Scan for the cell matching the given text and deliver its [X, Y] coordinate at center. 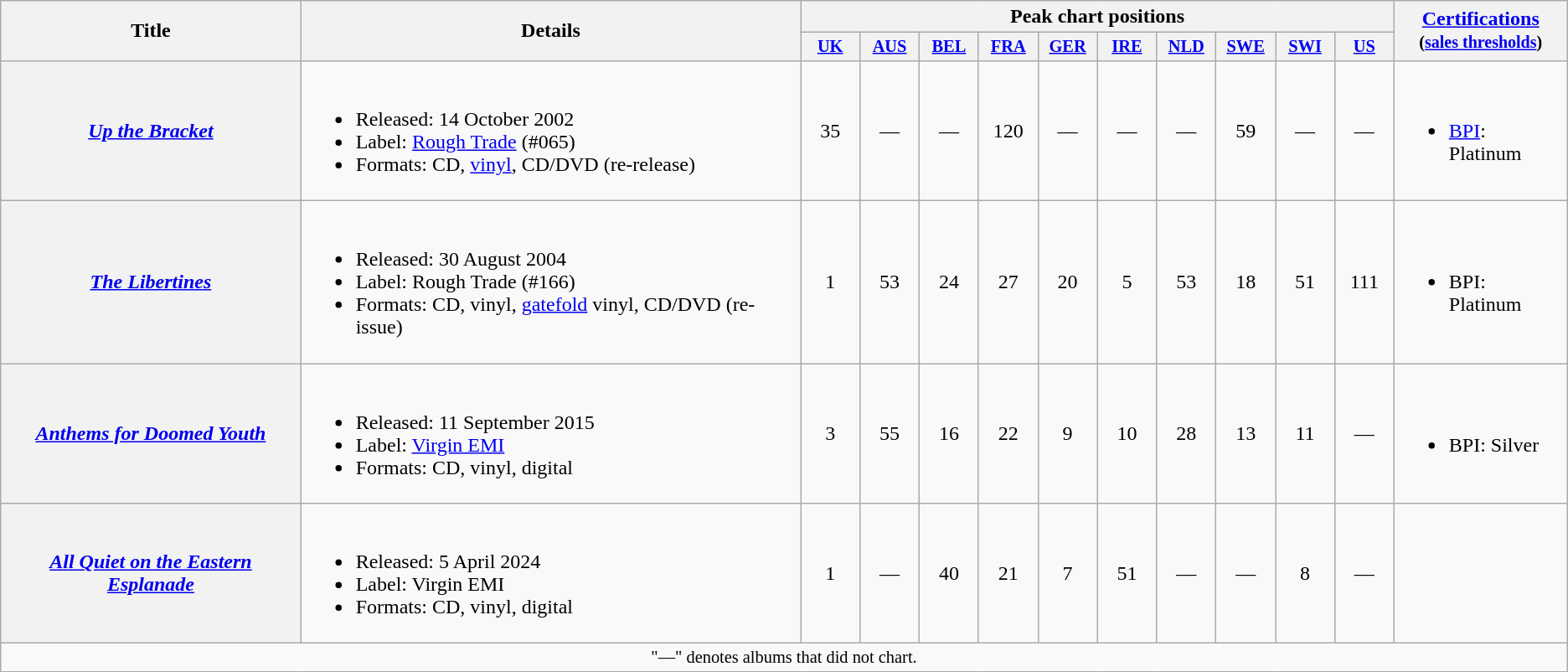
20 [1067, 282]
3 [831, 434]
Released: 14 October 2002Label: Rough Trade (#065)Formats: CD, vinyl, CD/DVD (re-release) [551, 131]
Certifications(sales thresholds) [1481, 31]
22 [1008, 434]
AUS [890, 47]
11 [1305, 434]
27 [1008, 282]
18 [1246, 282]
NLD [1186, 47]
55 [890, 434]
SWE [1246, 47]
Details [551, 31]
24 [948, 282]
Title [151, 31]
All Quiet on the Eastern Esplanade [151, 573]
SWI [1305, 47]
Anthems for Doomed Youth [151, 434]
40 [948, 573]
10 [1127, 434]
111 [1364, 282]
Peak chart positions [1097, 17]
59 [1246, 131]
16 [948, 434]
US [1364, 47]
Released: 11 September 2015Label: Virgin EMIFormats: CD, vinyl, digital [551, 434]
7 [1067, 573]
9 [1067, 434]
The Libertines [151, 282]
"—" denotes albums that did not chart. [784, 658]
120 [1008, 131]
21 [1008, 573]
IRE [1127, 47]
5 [1127, 282]
13 [1246, 434]
35 [831, 131]
8 [1305, 573]
FRA [1008, 47]
28 [1186, 434]
BEL [948, 47]
BPI: Silver [1481, 434]
Released: 30 August 2004Label: Rough Trade (#166)Formats: CD, vinyl, gatefold vinyl, CD/DVD (re-issue) [551, 282]
UK [831, 47]
GER [1067, 47]
Up the Bracket [151, 131]
Released: 5 April 2024Label: Virgin EMIFormats: CD, vinyl, digital [551, 573]
